Pinpoint the cell where the given text exists, returning its [x, y] midpoint coordinate. 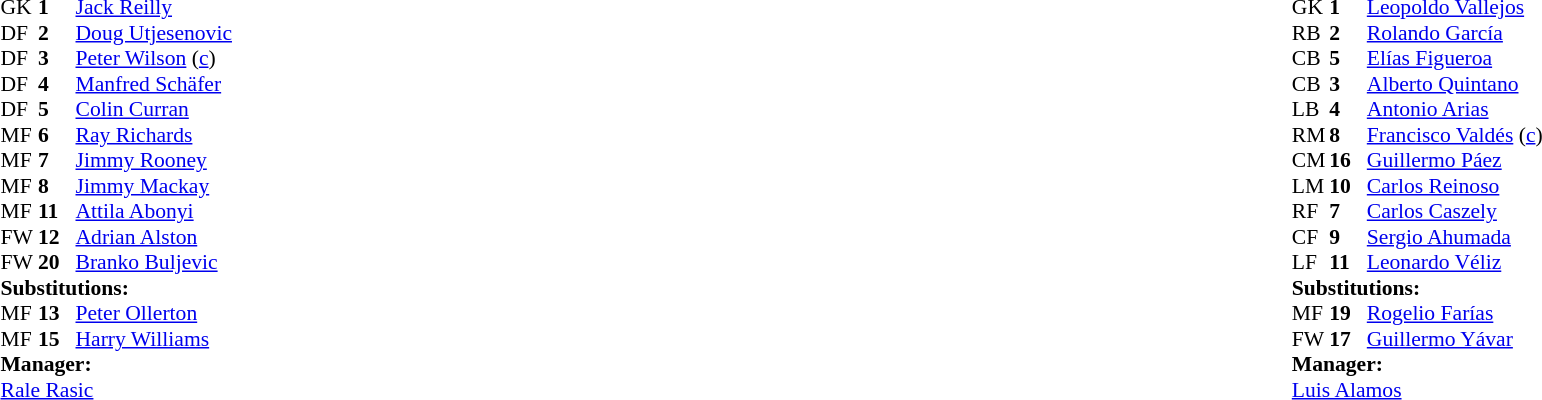
Ray Richards [154, 135]
RB [1311, 33]
LF [1311, 263]
6 [57, 135]
15 [57, 339]
Branko Buljevic [154, 263]
19 [1348, 313]
17 [1348, 339]
Peter Wilson (c) [154, 59]
Substitutions: [116, 288]
16 [1348, 161]
Manager: [116, 365]
10 [1348, 186]
12 [57, 237]
Adrian Alston [154, 237]
Harry Williams [154, 339]
13 [57, 313]
LB [1311, 109]
Jimmy Mackay [154, 186]
Peter Ollerton [154, 313]
Attila Abonyi [154, 211]
9 [1348, 237]
Colin Curran [154, 109]
Jimmy Rooney [154, 161]
20 [57, 263]
CF [1311, 237]
CM [1311, 161]
RM [1311, 135]
Doug Utjesenovic [154, 33]
Manfred Schäfer [154, 84]
RF [1311, 211]
LM [1311, 186]
